Scan for the cell matching the given text and deliver its (x, y) coordinate at center. 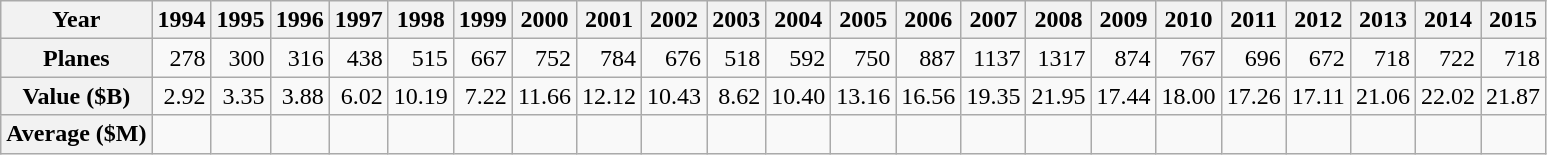
16.56 (928, 96)
2.92 (182, 96)
1998 (420, 20)
2010 (1188, 20)
10.40 (798, 96)
2002 (674, 20)
6.02 (358, 96)
7.22 (482, 96)
887 (928, 58)
3.88 (300, 96)
2014 (1448, 20)
2012 (1318, 20)
3.35 (240, 96)
Average ($M) (76, 134)
784 (610, 58)
Planes (76, 58)
17.11 (1318, 96)
19.35 (994, 96)
2013 (1382, 20)
2000 (544, 20)
13.16 (864, 96)
2008 (1058, 20)
2009 (1124, 20)
676 (674, 58)
767 (1188, 58)
592 (798, 58)
316 (300, 58)
2007 (994, 20)
2011 (1254, 20)
1999 (482, 20)
874 (1124, 58)
2015 (1512, 20)
667 (482, 58)
515 (420, 58)
11.66 (544, 96)
1997 (358, 20)
1995 (240, 20)
1137 (994, 58)
696 (1254, 58)
21.06 (1382, 96)
750 (864, 58)
Year (76, 20)
278 (182, 58)
Value ($B) (76, 96)
2001 (610, 20)
1994 (182, 20)
2005 (864, 20)
722 (1448, 58)
2006 (928, 20)
12.12 (610, 96)
17.44 (1124, 96)
300 (240, 58)
672 (1318, 58)
21.87 (1512, 96)
17.26 (1254, 96)
10.43 (674, 96)
438 (358, 58)
10.19 (420, 96)
2004 (798, 20)
1317 (1058, 58)
1996 (300, 20)
8.62 (736, 96)
752 (544, 58)
18.00 (1188, 96)
21.95 (1058, 96)
518 (736, 58)
22.02 (1448, 96)
2003 (736, 20)
